For the text-containing cell, return its midpoint in (x, y) coordinate format. 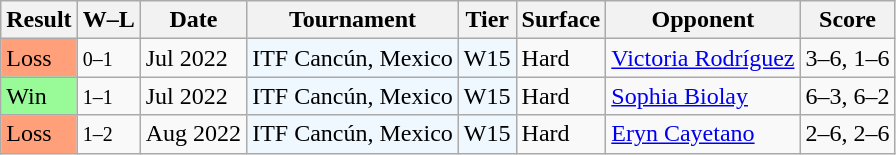
W–L (108, 20)
Tier (487, 20)
2–6, 2–6 (848, 134)
Result (39, 20)
Eryn Cayetano (703, 134)
Tournament (353, 20)
Surface (561, 20)
6–3, 6–2 (848, 96)
1–2 (108, 134)
Sophia Biolay (703, 96)
Victoria Rodríguez (703, 58)
3–6, 1–6 (848, 58)
Win (39, 96)
1–1 (108, 96)
Opponent (703, 20)
Date (193, 20)
0–1 (108, 58)
Aug 2022 (193, 134)
Score (848, 20)
